Extract the (x, y) coordinate from the center of the cell holding the provided text.  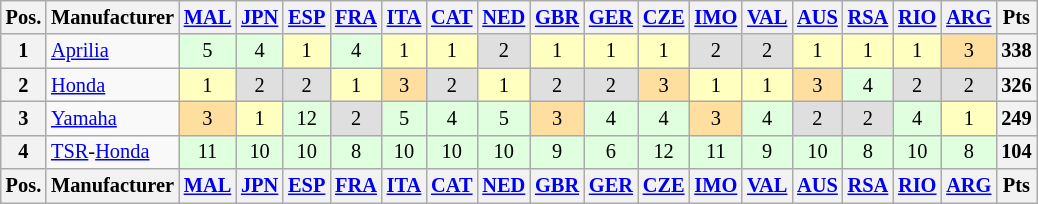
326 (1016, 85)
Honda (112, 85)
Yamaha (112, 118)
104 (1016, 152)
TSR-Honda (112, 152)
6 (611, 152)
338 (1016, 51)
Aprilia (112, 51)
249 (1016, 118)
